Provide the (X, Y) coordinate of the cell's center where the given text is located.  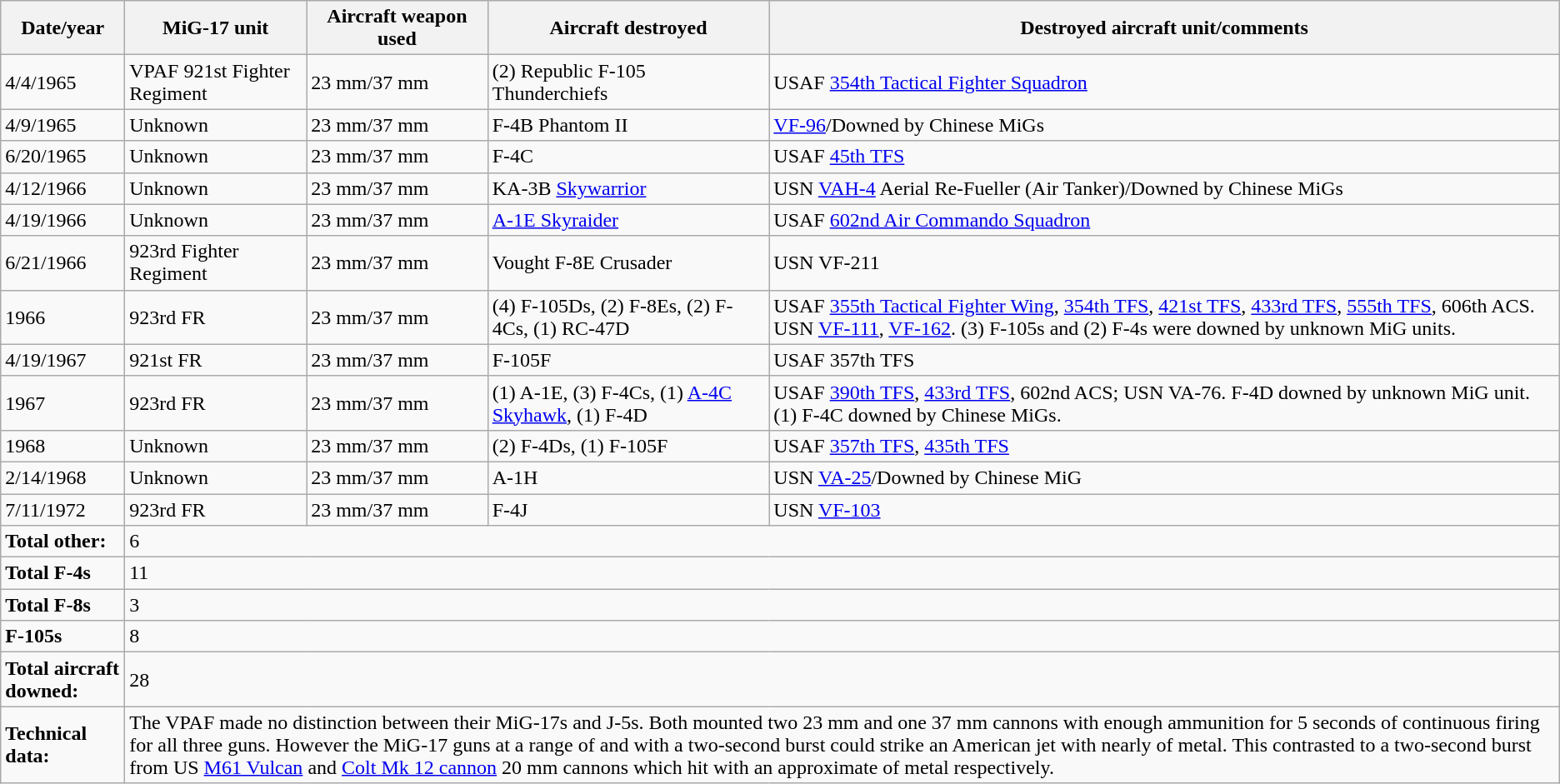
4/4/1965 (63, 82)
A-1H (628, 477)
4/19/1966 (63, 220)
USAF 45th TFS (1164, 157)
923rd Fighter Regiment (216, 263)
4/12/1966 (63, 188)
USAF 602nd Air Commando Squadron (1164, 220)
VF-96/Downed by Chinese MiGs (1164, 125)
USN VA-25/Downed by Chinese MiG (1164, 477)
USAF 390th TFS, 433rd TFS, 602nd ACS; USN VA-76. F-4D downed by unknown MiG unit. (1) F-4C downed by Chinese MiGs. (1164, 403)
(2) F-4Ds, (1) F-105F (628, 446)
Aircraft destroyed (628, 28)
7/11/1972 (63, 509)
(1) A-1E, (3) F-4Cs, (1) A-4C Skyhawk, (1) F-4D (628, 403)
Total aircraft downed: (63, 680)
VPAF 921st Fighter Regiment (216, 82)
F-105s (63, 637)
USAF 354th Tactical Fighter Squadron (1164, 82)
USN VAH-4 Aerial Re-Fueller (Air Tanker)/Downed by Chinese MiGs (1164, 188)
Aircraft weapon used (397, 28)
Vought F-8E Crusader (628, 263)
KA-3B Skywarrior (628, 188)
F-105F (628, 360)
1968 (63, 446)
Date/year (63, 28)
3 (842, 605)
(4) F-105Ds, (2) F-8Es, (2) F-4Cs, (1) RC-47D (628, 317)
6 (842, 542)
Total other: (63, 542)
F-4B Phantom II (628, 125)
F-4C (628, 157)
USN VF-211 (1164, 263)
1966 (63, 317)
8 (842, 637)
28 (842, 680)
Total F-4s (63, 573)
1967 (63, 403)
USN VF-103 (1164, 509)
4/19/1967 (63, 360)
921st FR (216, 360)
11 (842, 573)
USAF 357th TFS, 435th TFS (1164, 446)
6/20/1965 (63, 157)
A-1E Skyraider (628, 220)
(2) Republic F-105 Thunderchiefs (628, 82)
Destroyed aircraft unit/comments (1164, 28)
6/21/1966 (63, 263)
Technical data: (63, 745)
USAF 357th TFS (1164, 360)
2/14/1968 (63, 477)
Total F-8s (63, 605)
MiG-17 unit (216, 28)
F-4J (628, 509)
4/9/1965 (63, 125)
